Capture the cell that displays the provided text and extract its (x, y) central coordinate. 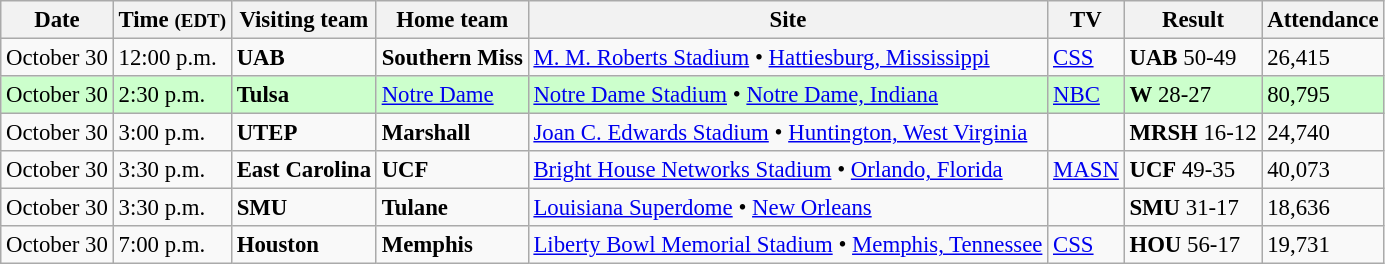
2:30 p.m. (172, 95)
Louisiana Superdome • New Orleans (788, 208)
M. M. Roberts Stadium • Hattiesburg, Mississippi (788, 58)
Result (1193, 20)
UAB 50-49 (1193, 58)
Houston (304, 245)
Notre Dame Stadium • Notre Dame, Indiana (788, 95)
19,731 (1323, 245)
Tulane (452, 208)
SMU (304, 208)
NBC (1086, 95)
Time (EDT) (172, 20)
TV (1086, 20)
UCF 49-35 (1193, 170)
UAB (304, 58)
24,740 (1323, 133)
East Carolina (304, 170)
MASN (1086, 170)
SMU 31-17 (1193, 208)
Bright House Networks Stadium • Orlando, Florida (788, 170)
UCF (452, 170)
UTEP (304, 133)
26,415 (1323, 58)
18,636 (1323, 208)
W 28-27 (1193, 95)
Tulsa (304, 95)
Joan C. Edwards Stadium • Huntington, West Virginia (788, 133)
Notre Dame (452, 95)
3:00 p.m. (172, 133)
Southern Miss (452, 58)
Visiting team (304, 20)
Liberty Bowl Memorial Stadium • Memphis, Tennessee (788, 245)
7:00 p.m. (172, 245)
HOU 56-17 (1193, 245)
Memphis (452, 245)
MRSH 16-12 (1193, 133)
12:00 p.m. (172, 58)
Home team (452, 20)
Date (57, 20)
Marshall (452, 133)
Site (788, 20)
Attendance (1323, 20)
80,795 (1323, 95)
40,073 (1323, 170)
